Extract the [x, y] coordinate from the center of the cell holding the provided text.  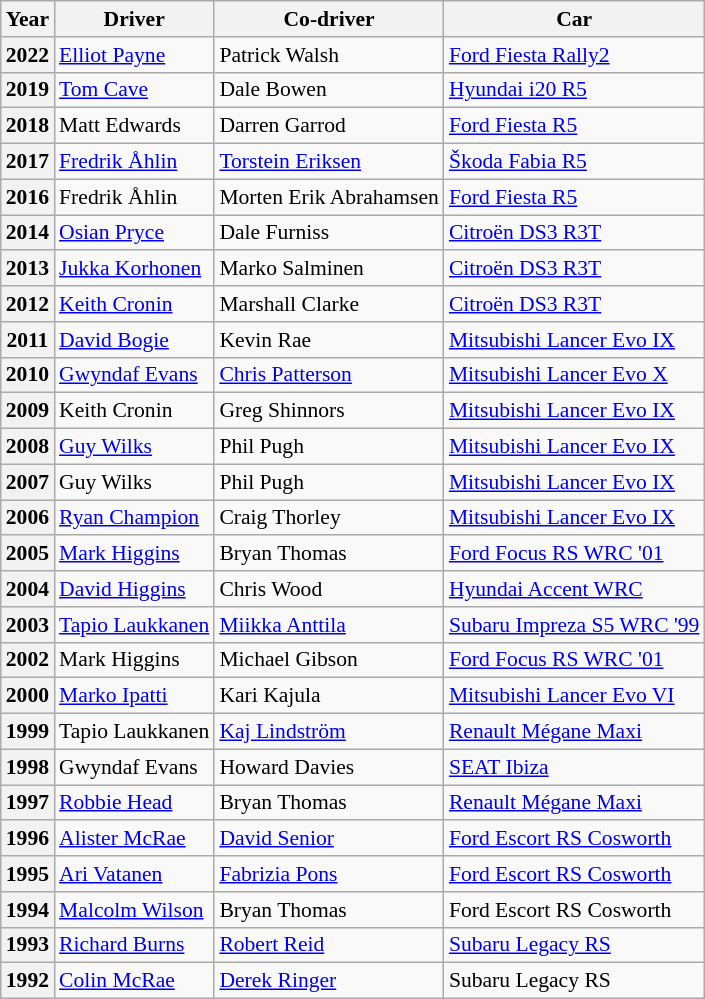
SEAT Ibiza [574, 767]
Hyundai i20 R5 [574, 90]
Ari Vatanen [134, 874]
Alister McRae [134, 839]
Craig Thorley [329, 518]
2022 [28, 55]
Year [28, 19]
Subaru Impreza S5 WRC '99 [574, 625]
Škoda Fabia R5 [574, 162]
2009 [28, 411]
Marko Salminen [329, 269]
David Senior [329, 839]
Car [574, 19]
2002 [28, 660]
Matt Edwards [134, 126]
Hyundai Accent WRC [574, 589]
Morten Erik Abrahamsen [329, 197]
Robert Reid [329, 945]
2008 [28, 447]
Mitsubishi Lancer Evo VI [574, 696]
Jukka Korhonen [134, 269]
Richard Burns [134, 945]
Michael Gibson [329, 660]
2017 [28, 162]
1997 [28, 803]
Kevin Rae [329, 340]
Dale Bowen [329, 90]
1998 [28, 767]
Dale Furniss [329, 233]
1992 [28, 981]
Chris Patterson [329, 375]
2003 [28, 625]
2011 [28, 340]
David Higgins [134, 589]
2019 [28, 90]
2016 [28, 197]
Tom Cave [134, 90]
2005 [28, 554]
Ryan Champion [134, 518]
1996 [28, 839]
Co-driver [329, 19]
1999 [28, 732]
Fabrizia Pons [329, 874]
1993 [28, 945]
2013 [28, 269]
Colin McRae [134, 981]
Greg Shinnors [329, 411]
Darren Garrod [329, 126]
David Bogie [134, 340]
Ford Fiesta Rally2 [574, 55]
Elliot Payne [134, 55]
Driver [134, 19]
2006 [28, 518]
2010 [28, 375]
Derek Ringer [329, 981]
Torstein Eriksen [329, 162]
Mitsubishi Lancer Evo X [574, 375]
Kaj Lindström [329, 732]
1994 [28, 910]
Osian Pryce [134, 233]
2014 [28, 233]
Robbie Head [134, 803]
2000 [28, 696]
Miikka Anttila [329, 625]
Marshall Clarke [329, 304]
Kari Kajula [329, 696]
Marko Ipatti [134, 696]
2012 [28, 304]
1995 [28, 874]
Malcolm Wilson [134, 910]
Chris Wood [329, 589]
Patrick Walsh [329, 55]
Howard Davies [329, 767]
2004 [28, 589]
2007 [28, 482]
2018 [28, 126]
